Extract the (X, Y) coordinate from the center of the cell holding the provided text.  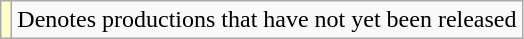
Denotes productions that have not yet been released (267, 20)
